For the text-containing cell, return its midpoint in (X, Y) coordinate format. 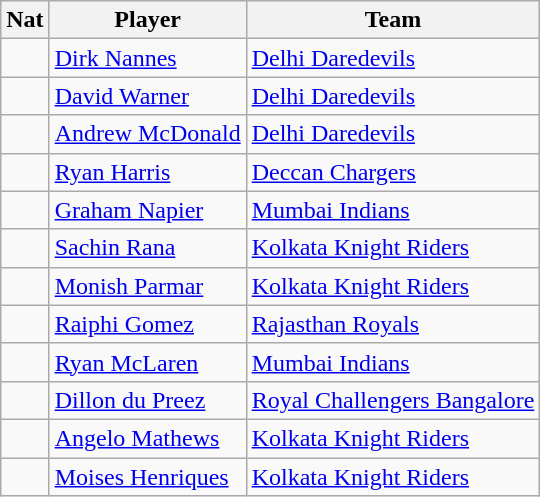
Graham Napier (148, 210)
Rajasthan Royals (393, 324)
Royal Challengers Bangalore (393, 400)
Ryan McLaren (148, 362)
Dillon du Preez (148, 400)
Andrew McDonald (148, 134)
Nat (25, 20)
Moises Henriques (148, 477)
Ryan Harris (148, 172)
Team (393, 20)
Deccan Chargers (393, 172)
Raiphi Gomez (148, 324)
Monish Parmar (148, 286)
Dirk Nannes (148, 58)
Sachin Rana (148, 248)
David Warner (148, 96)
Angelo Mathews (148, 438)
Player (148, 20)
